From the cell containing the given text, extract its center point as (X, Y) coordinate. 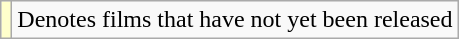
Denotes films that have not yet been released (235, 20)
